Determine the [x, y] coordinate at the center of the cell enclosing the given text.  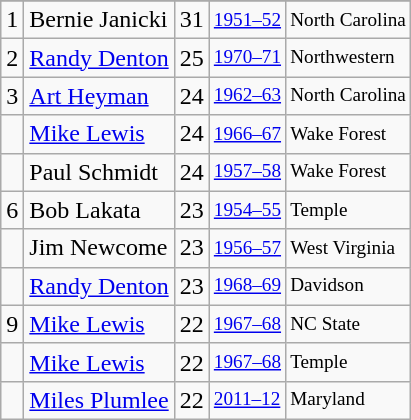
6 [12, 210]
1 [12, 20]
2 [12, 58]
1970–71 [247, 58]
9 [12, 324]
31 [192, 20]
Paul Schmidt [99, 172]
NC State [348, 324]
1954–55 [247, 210]
Jim Newcome [99, 248]
1966–67 [247, 134]
Northwestern [348, 58]
Art Heyman [99, 96]
Davidson [348, 286]
1951–52 [247, 20]
25 [192, 58]
1968–69 [247, 286]
Maryland [348, 400]
Miles Plumlee [99, 400]
3 [12, 96]
1956–57 [247, 248]
West Virginia [348, 248]
1962–63 [247, 96]
2011–12 [247, 400]
1957–58 [247, 172]
Bob Lakata [99, 210]
Bernie Janicki [99, 20]
